Return the (X, Y) coordinate for the center point of the cell that contains the specified text.  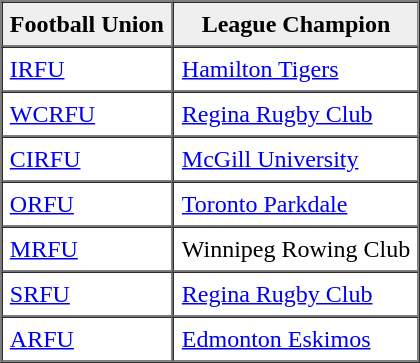
ARFU (87, 338)
League Champion (296, 24)
SRFU (87, 294)
WCRFU (87, 114)
Toronto Parkdale (296, 204)
MRFU (87, 248)
IRFU (87, 68)
Football Union (87, 24)
Edmonton Eskimos (296, 338)
Winnipeg Rowing Club (296, 248)
Hamilton Tigers (296, 68)
McGill University (296, 158)
ORFU (87, 204)
CIRFU (87, 158)
